Find where the given text appears and provide that cell's center as (x, y) coordinate. 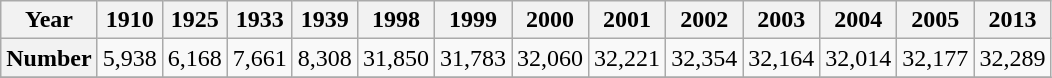
32,177 (936, 58)
2005 (936, 20)
1925 (194, 20)
8,308 (324, 58)
2002 (704, 20)
6,168 (194, 58)
32,014 (858, 58)
1998 (396, 20)
Year (49, 20)
Number (49, 58)
5,938 (130, 58)
2000 (550, 20)
1933 (260, 20)
7,661 (260, 58)
1999 (472, 20)
1939 (324, 20)
32,221 (628, 58)
31,783 (472, 58)
32,164 (782, 58)
32,354 (704, 58)
31,850 (396, 58)
2001 (628, 20)
2013 (1012, 20)
1910 (130, 20)
2003 (782, 20)
32,060 (550, 58)
32,289 (1012, 58)
2004 (858, 20)
